Pinpoint the cell where the given text exists, returning its (X, Y) midpoint coordinate. 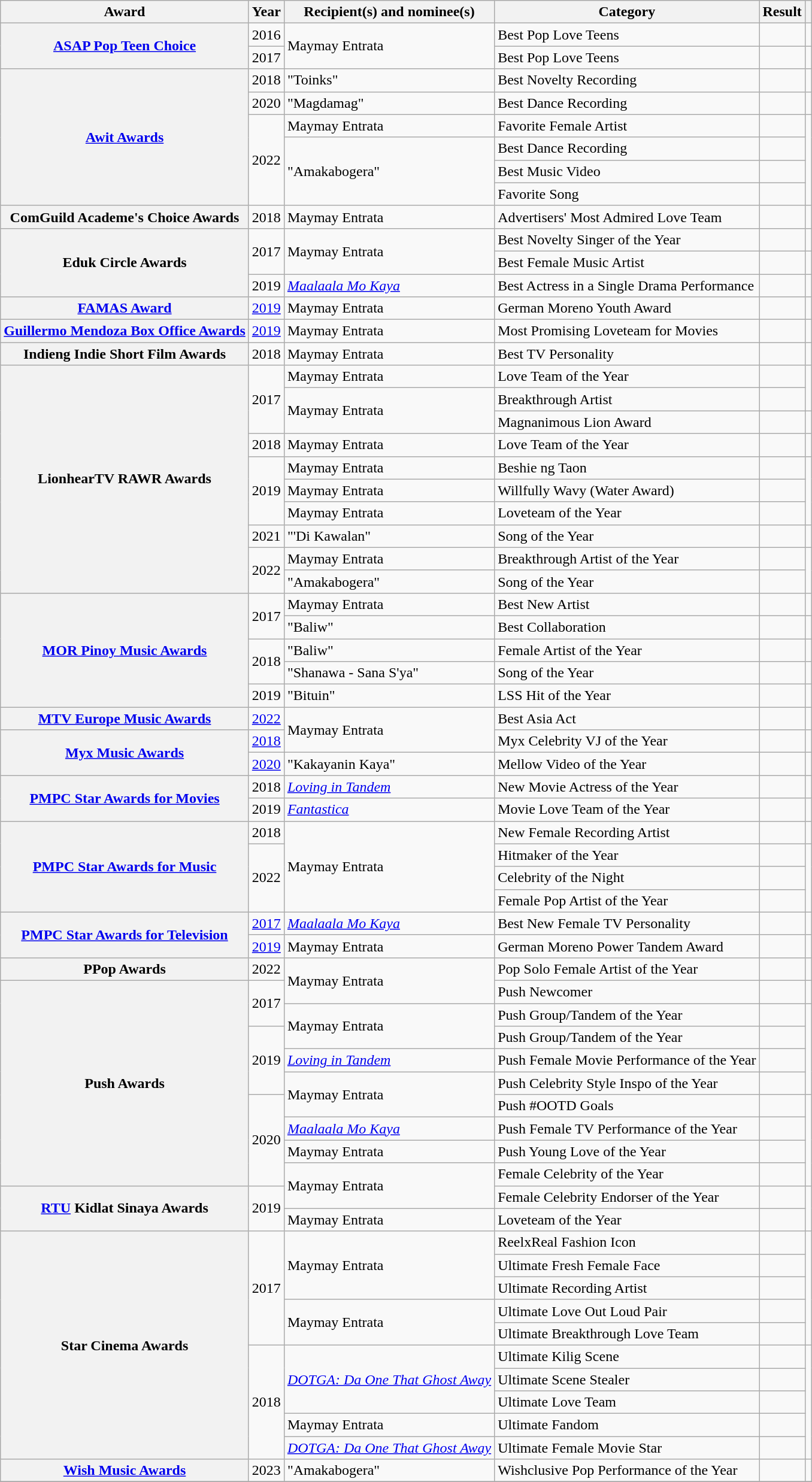
Myx Celebrity VJ of the Year (627, 741)
Push Female TV Performance of the Year (627, 1129)
Push Female Movie Performance of the Year (627, 1060)
Breakthrough Artist (627, 399)
Awit Awards (125, 137)
Best New Female TV Personality (627, 923)
Willfully Wavy (Water Award) (627, 490)
Best Actress in a Single Drama Performance (627, 286)
PMPC Star Awards for Music (125, 866)
Ultimate Love Out Loud Pair (627, 1311)
Celebrity of the Night (627, 878)
Fantastica (389, 810)
"Shanawa - Sana S'ya" (389, 673)
2016 (266, 35)
ComGuild Academe's Choice Awards (125, 217)
RTU Kidlat Sinaya Awards (125, 1208)
Hitmaker of the Year (627, 855)
Magnanimous Lion Award (627, 422)
MOR Pinoy Music Awards (125, 650)
Recipient(s) and nominee(s) (389, 12)
Push Young Love of the Year (627, 1151)
Best Music Video (627, 171)
Female Artist of the Year (627, 650)
Female Celebrity of the Year (627, 1174)
Result (782, 12)
Ultimate Fresh Female Face (627, 1265)
Pop Solo Female Artist of the Year (627, 969)
LSS Hit of the Year (627, 696)
Indieng Indie Short Film Awards (125, 354)
PPop Awards (125, 969)
New Female Recording Artist (627, 832)
Advertisers' Most Admired Love Team (627, 217)
Best Asia Act (627, 719)
Best Collaboration (627, 627)
Ultimate Scene Stealer (627, 1379)
Ultimate Fandom (627, 1425)
Push Celebrity Style Inspo of the Year (627, 1083)
Ultimate Love Team (627, 1402)
Year (266, 12)
Wish Music Awards (125, 1471)
Ultimate Female Movie Star (627, 1448)
Breakthrough Artist of the Year (627, 559)
Guillermo Mendoza Box Office Awards (125, 331)
PMPC Star Awards for Movies (125, 798)
Mellow Video of the Year (627, 764)
ReelxReal Fashion Icon (627, 1242)
LionhearTV RAWR Awards (125, 479)
Beshie ng Taon (627, 468)
Favorite Song (627, 194)
Push Awards (125, 1083)
Ultimate Breakthrough Love Team (627, 1334)
Best TV Personality (627, 354)
German Moreno Power Tandem Award (627, 946)
Eduk Circle Awards (125, 262)
Myx Music Awards (125, 753)
Best Female Music Artist (627, 262)
Best New Artist (627, 604)
Award (125, 12)
German Moreno Youth Award (627, 308)
"Magdamag" (389, 103)
"Bituin" (389, 696)
MTV Europe Music Awards (125, 719)
Push Newcomer (627, 992)
Best Novelty Singer of the Year (627, 240)
Wishclusive Pop Performance of the Year (627, 1471)
Favorite Female Artist (627, 126)
Push #OOTD Goals (627, 1106)
Most Promising Loveteam for Movies (627, 331)
Movie Love Team of the Year (627, 810)
"'Di Kawalan" (389, 536)
Star Cinema Awards (125, 1345)
Category (627, 12)
Female Celebrity Endorser of the Year (627, 1197)
"Kakayanin Kaya" (389, 764)
FAMAS Award (125, 308)
PMPC Star Awards for Television (125, 935)
"Toinks" (389, 80)
2021 (266, 536)
New Movie Actress of the Year (627, 787)
2023 (266, 1471)
Female Pop Artist of the Year (627, 901)
Ultimate Kilig Scene (627, 1356)
ASAP Pop Teen Choice (125, 46)
Ultimate Recording Artist (627, 1288)
Best Novelty Recording (627, 80)
